Capture the cell that displays the provided text and extract its (X, Y) central coordinate. 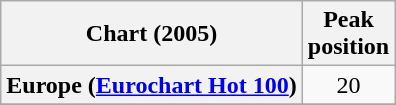
20 (348, 85)
Chart (2005) (152, 34)
Europe (Eurochart Hot 100) (152, 85)
Peakposition (348, 34)
